Find where the given text appears and provide that cell's center as [x, y] coordinate. 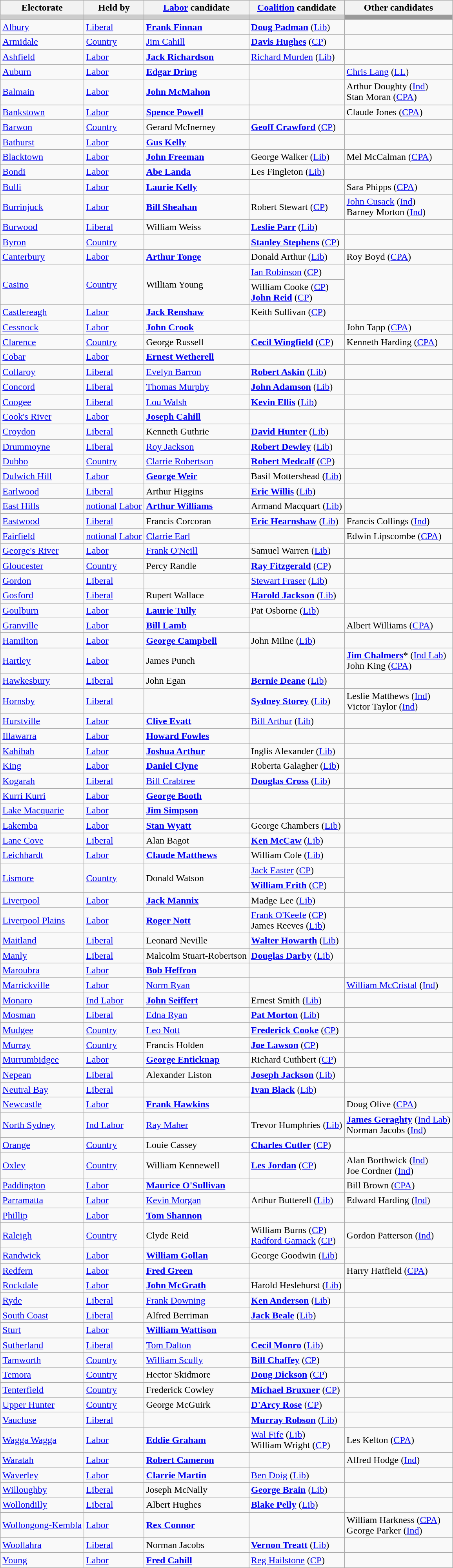
William Scully [196, 1360]
Joseph Cahill [196, 416]
William Harkness (CPA)George Parker (Ind) [398, 1525]
William McCristal (Ind) [398, 985]
Murray [42, 1045]
Roberta Galagher (Lib) [297, 766]
George Goodwin (Lib) [297, 1256]
Harold Jackson (Lib) [297, 596]
Balmain [42, 92]
Jim Cahill [196, 42]
John Crook [196, 327]
Ashfield [42, 57]
William Cooke (CP)John Reid (CP) [297, 292]
Parramatta [42, 1200]
Leslie Parr (Lib) [297, 227]
Doug Olive (CPA) [398, 1104]
Collaroy [42, 372]
Edna Ryan [196, 1015]
Earlwood [42, 491]
Arthur Williams [196, 506]
George McGuirk [196, 1405]
Arthur Doughty (Ind)Stan Moran (CPA) [398, 92]
Albury [42, 27]
Bill Chaffey (CP) [297, 1360]
Manly [42, 956]
Laurie Kelly [196, 187]
North Sydney [42, 1124]
Newcastle [42, 1104]
Mel McCalman (CPA) [398, 157]
William Young [196, 284]
Robert Stewart (CP) [297, 207]
Bob Heffron [196, 970]
Ernest Smith (Lib) [297, 1000]
William Cole (Lib) [297, 855]
Mudgee [42, 1030]
Frank Hawkins [196, 1104]
Evelyn Barron [196, 372]
Hawkesbury [42, 681]
Rockdale [42, 1286]
William Weiss [196, 227]
Lakemba [42, 826]
East Hills [42, 506]
Jim Simpson [196, 811]
Blake Pelly (Lib) [297, 1505]
Hartley [42, 661]
Frank Downing [196, 1300]
Upper Hunter [42, 1405]
Waverley [42, 1475]
Coogee [42, 402]
Drummoyne [42, 446]
Hamilton [42, 640]
John Egan [196, 681]
Alexander Liston [196, 1075]
Walter Howarth (Lib) [297, 940]
William Frith (CP) [297, 885]
William Burns (CP)Radford Gamack (CP) [297, 1236]
Percy Randle [196, 566]
Bill Brown (CPA) [398, 1185]
Robert Medcalf (CP) [297, 462]
Byron [42, 242]
Keith Sullivan (CP) [297, 312]
Donald Watson [196, 878]
Robert Cameron [196, 1460]
Orange [42, 1145]
Stan Wyatt [196, 826]
Liverpool [42, 900]
Sturt [42, 1330]
Chris Lang (LL) [398, 72]
George Chambers (Lib) [297, 826]
Roy Jackson [196, 446]
Gus Kelly [196, 142]
King [42, 766]
Fairfield [42, 536]
Robert Askin (Lib) [297, 372]
Castlereagh [42, 312]
Frank O'Neill [196, 551]
Albert Williams (CPA) [398, 625]
Wollondilly [42, 1505]
Electorate [42, 8]
Frederick Cowley [196, 1390]
Redfern [42, 1271]
Neutral Bay [42, 1090]
Paddington [42, 1185]
Gerard McInerney [196, 127]
Pat Morton (Lib) [297, 1015]
Waratah [42, 1460]
Samuel Warren (Lib) [297, 551]
Cook's River [42, 416]
Basil Mottershead (Lib) [297, 476]
Gordon [42, 581]
Kurri Kurri [42, 796]
Spence Powell [196, 112]
William Gollan [196, 1256]
Madge Lee (Lib) [297, 900]
John Cusack (Ind)Barney Morton (Ind) [398, 207]
Kahibah [42, 751]
William Kennewell [196, 1165]
Dubbo [42, 462]
Vaucluse [42, 1420]
Lake Macquarie [42, 811]
Stanley Stephens (CP) [297, 242]
Tom Shannon [196, 1215]
Harry Hatfield (CPA) [398, 1271]
Abe Landa [196, 172]
Clarrie Robertson [196, 462]
Joseph McNally [196, 1490]
Ernest Wetherell [196, 357]
Nepean [42, 1075]
Frederick Cooke (CP) [297, 1030]
George Enticknap [196, 1060]
Granville [42, 625]
Clarrie Earl [196, 536]
Thomas Murphy [196, 387]
Les Jordan (CP) [297, 1165]
Clarrie Martin [196, 1475]
John Tapp (CPA) [398, 327]
Leslie Matthews (Ind)Victor Taylor (Ind) [398, 701]
Kenneth Guthrie [196, 431]
Bankstown [42, 112]
Claude Matthews [196, 855]
Lismore [42, 878]
Armand Macquart (Lib) [297, 506]
Joshua Arthur [196, 751]
D'Arcy Rose (CP) [297, 1405]
Albert Hughes [196, 1505]
Other candidates [398, 8]
Wagga Wagga [42, 1439]
James Geraghty (Ind Lab)Norman Jacobs (Ind) [398, 1124]
Bill Arthur (Lib) [297, 721]
Vernon Treatt (Lib) [297, 1545]
Michael Bruxner (CP) [297, 1390]
Oxley [42, 1165]
Marrickville [42, 985]
Auburn [42, 72]
Illawarra [42, 736]
Cobar [42, 357]
Ryde [42, 1300]
Douglas Cross (Lib) [297, 781]
Clive Evatt [196, 721]
Jack Easter (CP) [297, 870]
Held by [114, 8]
George Booth [196, 796]
Sara Phipps (CPA) [398, 187]
Liverpool Plains [42, 920]
Rex Connor [196, 1525]
George Campbell [196, 640]
Kogarah [42, 781]
George Walker (Lib) [297, 157]
Jack Richardson [196, 57]
Leichhardt [42, 855]
Lane Cove [42, 840]
Coalition candidate [297, 8]
Robert Dewley (Lib) [297, 446]
Bill Sheahan [196, 207]
Louie Cassey [196, 1145]
Eric Hearnshaw (Lib) [297, 521]
Willoughby [42, 1490]
Goulburn [42, 610]
Howard Fowles [196, 736]
Kevin Ellis (Lib) [297, 402]
Woollahra [42, 1545]
Canterbury [42, 257]
Maroubra [42, 970]
Arthur Butterell (Lib) [297, 1200]
Tamworth [42, 1360]
Fred Cahill [196, 1560]
Gordon Patterson (Ind) [398, 1236]
Alan Borthwick (Ind)Joe Cordner (Ind) [398, 1165]
Claude Jones (CPA) [398, 112]
Alan Bagot [196, 840]
George Weir [196, 476]
Norman Jacobs [196, 1545]
Leonard Neville [196, 940]
Fred Green [196, 1271]
Concord [42, 387]
Ben Doig (Lib) [297, 1475]
Maitland [42, 940]
Eddie Graham [196, 1439]
Edgar Dring [196, 72]
Joe Lawson (CP) [297, 1045]
George Russell [196, 342]
John Adamson (Lib) [297, 387]
Ray Maher [196, 1124]
Gloucester [42, 566]
Wollongong-Kembla [42, 1525]
Jack Beale (Lib) [297, 1315]
Murray Robson (Lib) [297, 1420]
Tenterfield [42, 1390]
Donald Arthur (Lib) [297, 257]
Monaro [42, 1000]
Hurstville [42, 721]
Edwin Lipscombe (CPA) [398, 536]
James Punch [196, 661]
Joseph Jackson (Lib) [297, 1075]
Blacktown [42, 157]
Les Kelton (CPA) [398, 1439]
Randwick [42, 1256]
John Milne (Lib) [297, 640]
Doug Dickson (CP) [297, 1375]
Norm Ryan [196, 985]
Clyde Reid [196, 1236]
Charles Cutler (CP) [297, 1145]
Leo Nott [196, 1030]
Jim Chalmers* (Ind Lab)John King (CPA) [398, 661]
Clarence [42, 342]
Ian Robinson (CP) [297, 272]
Burwood [42, 227]
Murrumbidgee [42, 1060]
Young [42, 1560]
Hornsby [42, 701]
Bill Lamb [196, 625]
Inglis Alexander (Lib) [297, 751]
Kenneth Harding (CPA) [398, 342]
Mosman [42, 1015]
Eric Willis (Lib) [297, 491]
Davis Hughes (CP) [297, 42]
Dulwich Hill [42, 476]
Hector Skidmore [196, 1375]
Kevin Morgan [196, 1200]
Ken Anderson (Lib) [297, 1300]
Bondi [42, 172]
Bernie Deane (Lib) [297, 681]
Frank Finnan [196, 27]
Reg Hailstone (CP) [297, 1560]
Harold Heslehurst (Lib) [297, 1286]
Douglas Darby (Lib) [297, 956]
Gosford [42, 596]
Arthur Tonge [196, 257]
Stewart Fraser (Lib) [297, 581]
Raleigh [42, 1236]
Francis Collings (Ind) [398, 521]
David Hunter (Lib) [297, 431]
Les Fingleton (Lib) [297, 172]
Eastwood [42, 521]
George Brain (Lib) [297, 1490]
Ray Fitzgerald (CP) [297, 566]
Croydon [42, 431]
Sydney Storey (Lib) [297, 701]
John McGrath [196, 1286]
Frank O'Keefe (CP)James Reeves (Lib) [297, 920]
Edward Harding (Ind) [398, 1200]
Geoff Crawford (CP) [297, 127]
Barwon [42, 127]
Richard Cuthbert (CP) [297, 1060]
Jack Mannix [196, 900]
Maurice O'Sullivan [196, 1185]
Roger Nott [196, 920]
Lou Walsh [196, 402]
Doug Padman (Lib) [297, 27]
Cessnock [42, 327]
Arthur Higgins [196, 491]
Malcolm Stuart-Robertson [196, 956]
Daniel Clyne [196, 766]
Sutherland [42, 1345]
Trevor Humphries (Lib) [297, 1124]
Labor candidate [196, 8]
Roy Boyd (CPA) [398, 257]
George's River [42, 551]
Ivan Black (Lib) [297, 1090]
John Freeman [196, 157]
Ken McCaw (Lib) [297, 840]
Tom Dalton [196, 1345]
Casino [42, 284]
John McMahon [196, 92]
South Coast [42, 1315]
Alfred Hodge (Ind) [398, 1460]
William Wattison [196, 1330]
Pat Osborne (Lib) [297, 610]
John Seiffert [196, 1000]
Laurie Tully [196, 610]
Wal Fife (Lib)William Wright (CP) [297, 1439]
Temora [42, 1375]
Alfred Berriman [196, 1315]
Cecil Wingfield (CP) [297, 342]
Burrinjuck [42, 207]
Bill Crabtree [196, 781]
Bathurst [42, 142]
Cecil Monro (Lib) [297, 1345]
Francis Holden [196, 1045]
Rupert Wallace [196, 596]
Francis Corcoran [196, 521]
Richard Murden (Lib) [297, 57]
Jack Renshaw [196, 312]
Armidale [42, 42]
Bulli [42, 187]
Phillip [42, 1215]
